From the cell containing the given text, extract its center point as (x, y) coordinate. 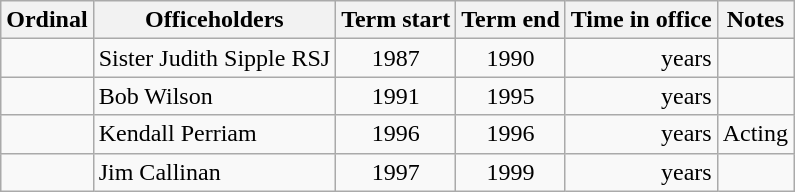
Sister Judith Sipple RSJ (214, 58)
1987 (396, 58)
1999 (511, 172)
1990 (511, 58)
Term start (396, 20)
Term end (511, 20)
Officeholders (214, 20)
1995 (511, 96)
Time in office (641, 20)
Jim Callinan (214, 172)
1991 (396, 96)
1997 (396, 172)
Bob Wilson (214, 96)
Notes (755, 20)
Acting (755, 134)
Kendall Perriam (214, 134)
Ordinal (47, 20)
